Scan for the cell matching the given text and deliver its [x, y] coordinate at center. 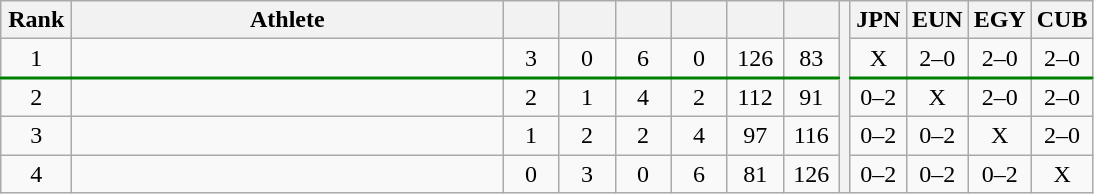
JPN [878, 20]
81 [755, 173]
91 [811, 98]
CUB [1062, 20]
EGY [1000, 20]
112 [755, 98]
EUN [937, 20]
97 [755, 135]
Athlete [288, 20]
Rank [36, 20]
83 [811, 58]
116 [811, 135]
